From the cell containing the given text, extract its center point as [x, y] coordinate. 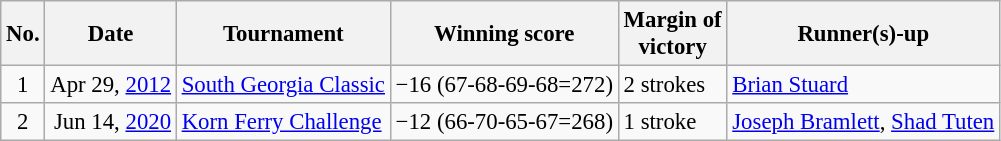
Joseph Bramlett, Shad Tuten [864, 122]
−16 (67-68-69-68=272) [504, 85]
South Georgia Classic [283, 85]
−12 (66-70-65-67=268) [504, 122]
2 [23, 122]
Tournament [283, 34]
Runner(s)-up [864, 34]
2 strokes [672, 85]
1 [23, 85]
No. [23, 34]
Date [110, 34]
Winning score [504, 34]
Apr 29, 2012 [110, 85]
1 stroke [672, 122]
Jun 14, 2020 [110, 122]
Brian Stuard [864, 85]
Korn Ferry Challenge [283, 122]
Margin ofvictory [672, 34]
